From the cell containing the given text, extract its center point as (x, y) coordinate. 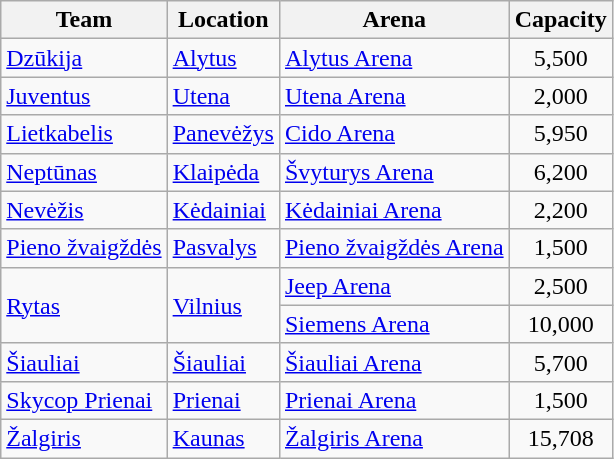
Kaunas (223, 438)
Arena (394, 20)
Klaipėda (223, 172)
Jeep Arena (394, 286)
Pieno žvaigždės (84, 248)
6,200 (560, 172)
Pasvalys (223, 248)
Panevėžys (223, 134)
Vilnius (223, 305)
Skycop Prienai (84, 400)
5,950 (560, 134)
2,500 (560, 286)
5,700 (560, 362)
10,000 (560, 324)
Team (84, 20)
Šiauliai Arena (394, 362)
Juventus (84, 96)
Utena Arena (394, 96)
2,200 (560, 210)
Alytus Arena (394, 58)
Capacity (560, 20)
Kėdainiai (223, 210)
Location (223, 20)
Švyturys Arena (394, 172)
Cido Arena (394, 134)
Prienai (223, 400)
Lietkabelis (84, 134)
Kėdainiai Arena (394, 210)
Siemens Arena (394, 324)
Alytus (223, 58)
Rytas (84, 305)
2,000 (560, 96)
Žalgiris Arena (394, 438)
15,708 (560, 438)
Dzūkija (84, 58)
Utena (223, 96)
Prienai Arena (394, 400)
Pieno žvaigždės Arena (394, 248)
Nevėžis (84, 210)
Žalgiris (84, 438)
Neptūnas (84, 172)
5,500 (560, 58)
